Detect which cell encompasses the target text, then output its [x, y] center coordinate. 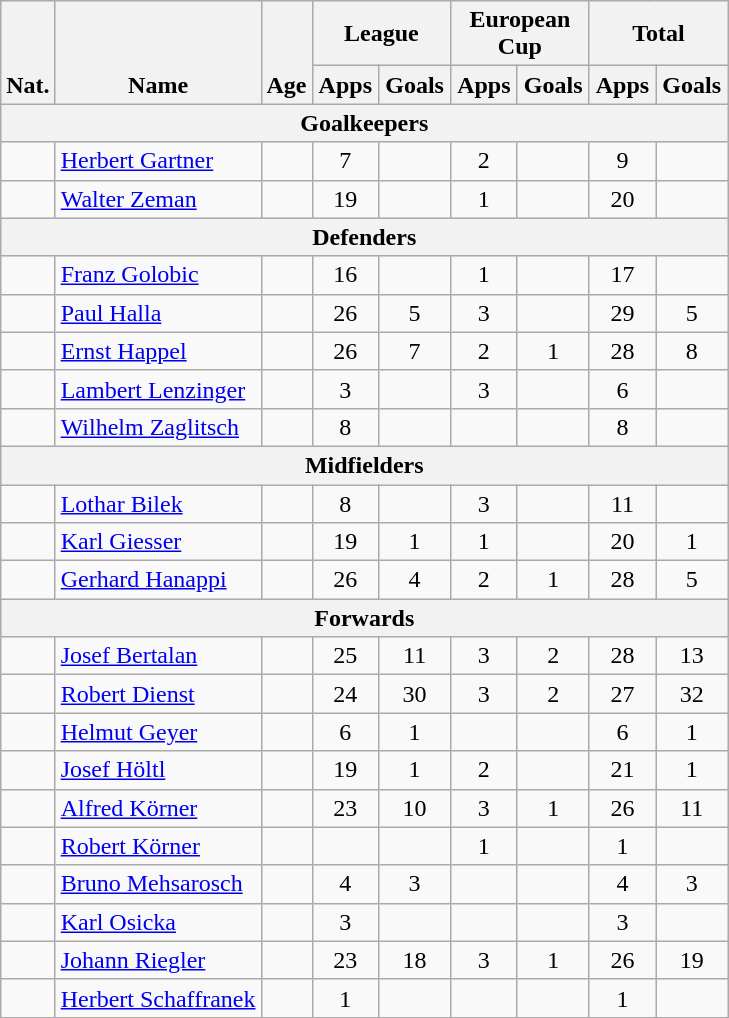
18 [415, 960]
24 [346, 694]
25 [346, 656]
17 [622, 275]
Helmut Geyer [158, 732]
Paul Halla [158, 313]
9 [622, 161]
Lothar Bilek [158, 503]
21 [622, 770]
Robert Körner [158, 846]
Josef Höltl [158, 770]
Age [286, 52]
29 [622, 313]
Karl Osicka [158, 922]
Nat. [28, 52]
Johann Riegler [158, 960]
Bruno Mehsarosch [158, 884]
European Cup [520, 34]
Forwards [364, 618]
Wilhelm Zaglitsch [158, 427]
Defenders [364, 237]
13 [692, 656]
Gerhard Hanappi [158, 580]
Goalkeepers [364, 123]
Walter Zeman [158, 199]
16 [346, 275]
Robert Dienst [158, 694]
Name [158, 52]
Josef Bertalan [158, 656]
27 [622, 694]
League [382, 34]
Karl Giesser [158, 542]
Herbert Schaffranek [158, 998]
Franz Golobic [158, 275]
Midfielders [364, 465]
Alfred Körner [158, 808]
32 [692, 694]
10 [415, 808]
Ernst Happel [158, 351]
Lambert Lenzinger [158, 389]
Herbert Gartner [158, 161]
Total [658, 34]
30 [415, 694]
